Identify which cell holds the provided text, then report its (X, Y) central coordinate. 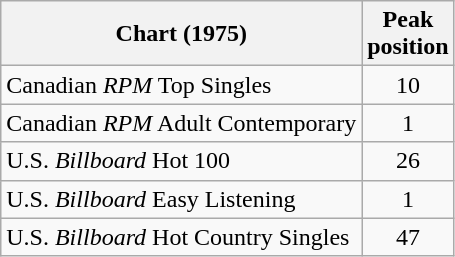
26 (408, 161)
Canadian RPM Top Singles (182, 85)
U.S. Billboard Hot 100 (182, 161)
U.S. Billboard Hot Country Singles (182, 237)
Canadian RPM Adult Contemporary (182, 123)
Peakposition (408, 34)
47 (408, 237)
U.S. Billboard Easy Listening (182, 199)
Chart (1975) (182, 34)
10 (408, 85)
